Determine the [x, y] coordinate at the center of the cell enclosing the given text.  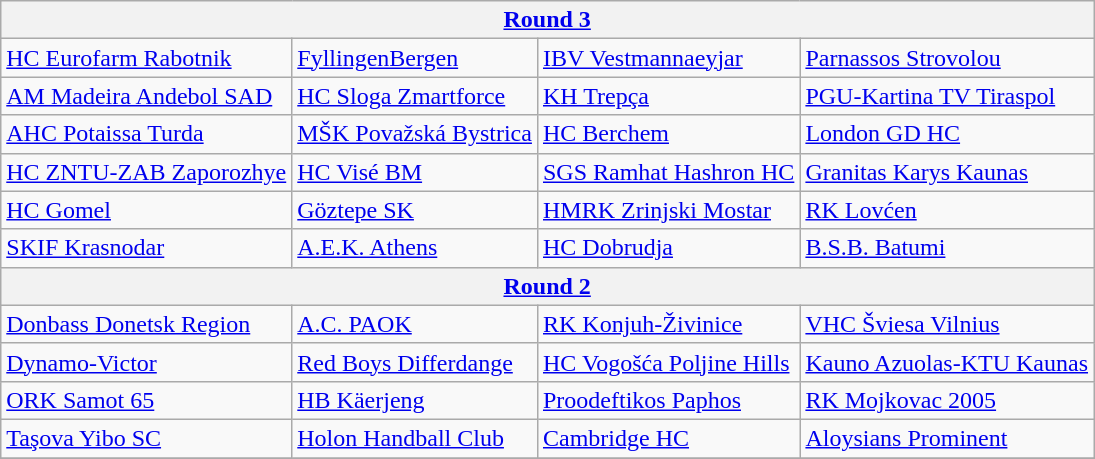
B.S.B. Batumi [947, 248]
Round 2 [548, 286]
SGS Ramhat Hashron HC [668, 172]
MŠK Považská Bystrica [415, 134]
Parnassos Strovolou [947, 58]
Donbass Donetsk Region [146, 324]
A.C. PAOK [415, 324]
Taşova Yibo SC [146, 438]
HC ZNTU-ZAB Zaporozhye [146, 172]
Göztepe SK [415, 210]
IBV Vestmannaeyjar [668, 58]
Dynamo-Victor [146, 362]
AM Madeira Andebol SAD [146, 96]
HC Eurofarm Rabotnik [146, 58]
KH Trepça [668, 96]
HC Dobrudja [668, 248]
HB Käerjeng [415, 400]
RK Mojkovac 2005 [947, 400]
RK Konjuh-Živinice [668, 324]
Kauno Azuolas-KTU Kaunas [947, 362]
A.E.K. Athens [415, 248]
HC Sloga Zmartforce [415, 96]
HC Vogošća Poljine Hills [668, 362]
Aloysians Prominent [947, 438]
RK Lovćen [947, 210]
FyllingenBergen [415, 58]
SKIF Krasnodar [146, 248]
AHC Potaissa Turda [146, 134]
HC Berchem [668, 134]
ORK Samot 65 [146, 400]
Proodeftikos Paphos [668, 400]
Cambridge HC [668, 438]
Granitas Karys Kaunas [947, 172]
Holon Handball Club [415, 438]
VHC Šviesa Vilnius [947, 324]
HMRK Zrinjski Mostar [668, 210]
Red Boys Differdange [415, 362]
HC Visé BM [415, 172]
Round 3 [548, 20]
London GD HC [947, 134]
PGU-Kartina TV Tiraspol [947, 96]
HC Gomel [146, 210]
